Find where the given text appears and provide that cell's center as (X, Y) coordinate. 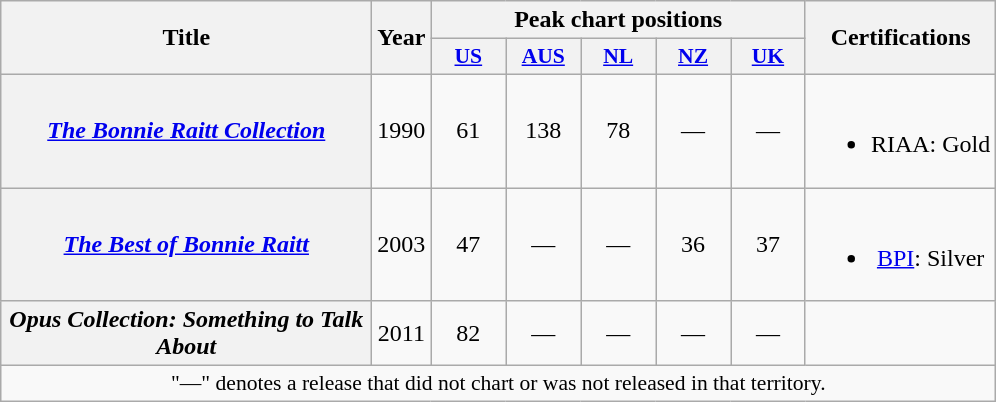
Title (186, 38)
78 (618, 130)
The Best of Bonnie Raitt (186, 244)
RIAA: Gold (900, 130)
Year (402, 38)
"—" denotes a release that did not chart or was not released in that territory. (498, 384)
37 (768, 244)
NZ (694, 57)
Opus Collection: Something to Talk About (186, 334)
Peak chart positions (618, 20)
47 (468, 244)
NL (618, 57)
The Bonnie Raitt Collection (186, 130)
UK (768, 57)
1990 (402, 130)
2003 (402, 244)
61 (468, 130)
36 (694, 244)
BPI: Silver (900, 244)
AUS (544, 57)
Certifications (900, 38)
US (468, 57)
2011 (402, 334)
82 (468, 334)
138 (544, 130)
